Provide the (X, Y) coordinate of the cell's center where the given text is located.  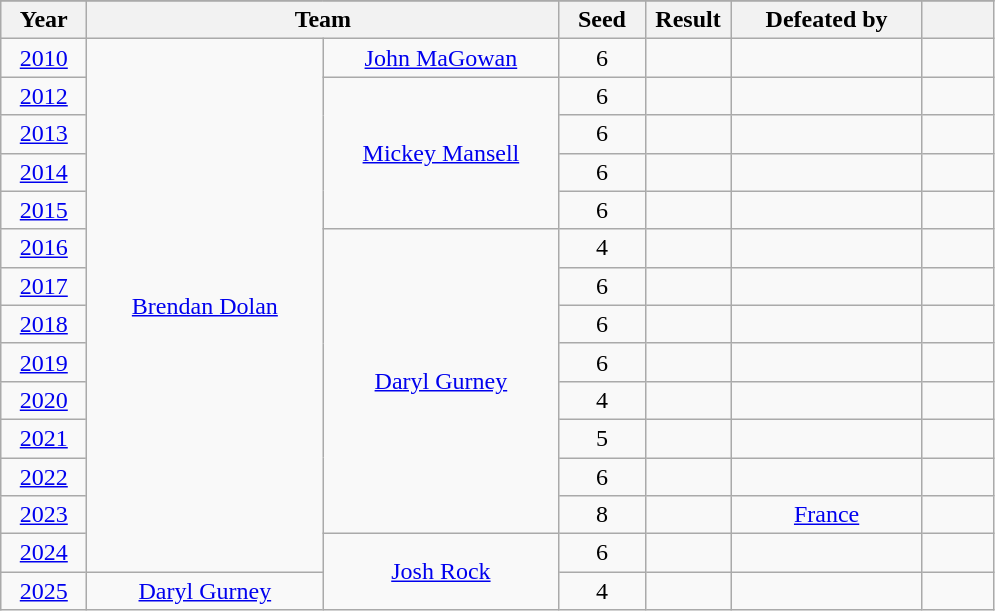
2015 (44, 210)
2012 (44, 96)
5 (602, 438)
2022 (44, 477)
8 (602, 515)
France (826, 515)
John MaGowan (441, 58)
2010 (44, 58)
Team (323, 20)
Year (44, 20)
Mickey Mansell (441, 153)
2018 (44, 324)
2014 (44, 172)
2021 (44, 438)
2017 (44, 286)
Josh Rock (441, 572)
Seed (602, 20)
2024 (44, 553)
Brendan Dolan (205, 306)
2025 (44, 591)
2023 (44, 515)
Defeated by (826, 20)
2013 (44, 134)
2019 (44, 362)
2016 (44, 248)
2020 (44, 400)
Result (688, 20)
